Scan for the cell matching the given text and deliver its (X, Y) coordinate at center. 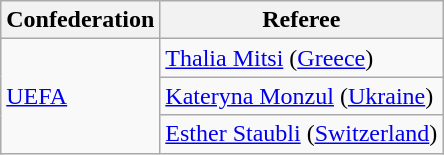
Thalia Mitsi (Greece) (302, 58)
UEFA (80, 96)
Confederation (80, 20)
Esther Staubli (Switzerland) (302, 134)
Kateryna Monzul (Ukraine) (302, 96)
Referee (302, 20)
